Extract the (X, Y) coordinate from the center of the cell holding the provided text.  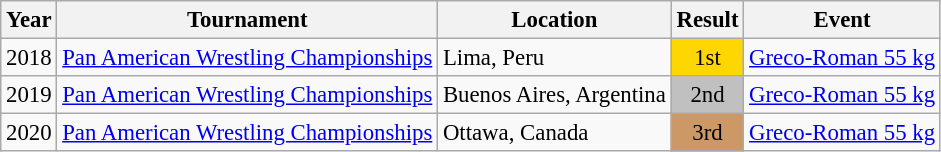
2nd (708, 95)
Location (555, 20)
Tournament (248, 20)
2018 (29, 58)
Buenos Aires, Argentina (555, 95)
1st (708, 58)
Lima, Peru (555, 58)
Year (29, 20)
Ottawa, Canada (555, 133)
2020 (29, 133)
2019 (29, 95)
3rd (708, 133)
Event (842, 20)
Result (708, 20)
